Capture the cell that displays the provided text and extract its (x, y) central coordinate. 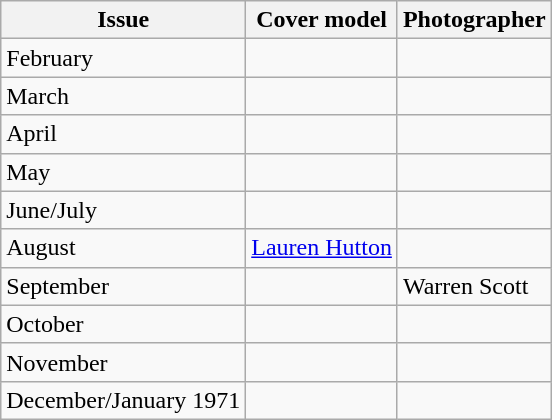
Photographer (474, 20)
June/July (124, 210)
August (124, 248)
March (124, 96)
February (124, 58)
October (124, 324)
Warren Scott (474, 286)
December/January 1971 (124, 400)
November (124, 362)
Cover model (322, 20)
April (124, 134)
September (124, 286)
May (124, 172)
Issue (124, 20)
Lauren Hutton (322, 248)
